Provide the (x, y) coordinate of the cell's center where the given text is located.  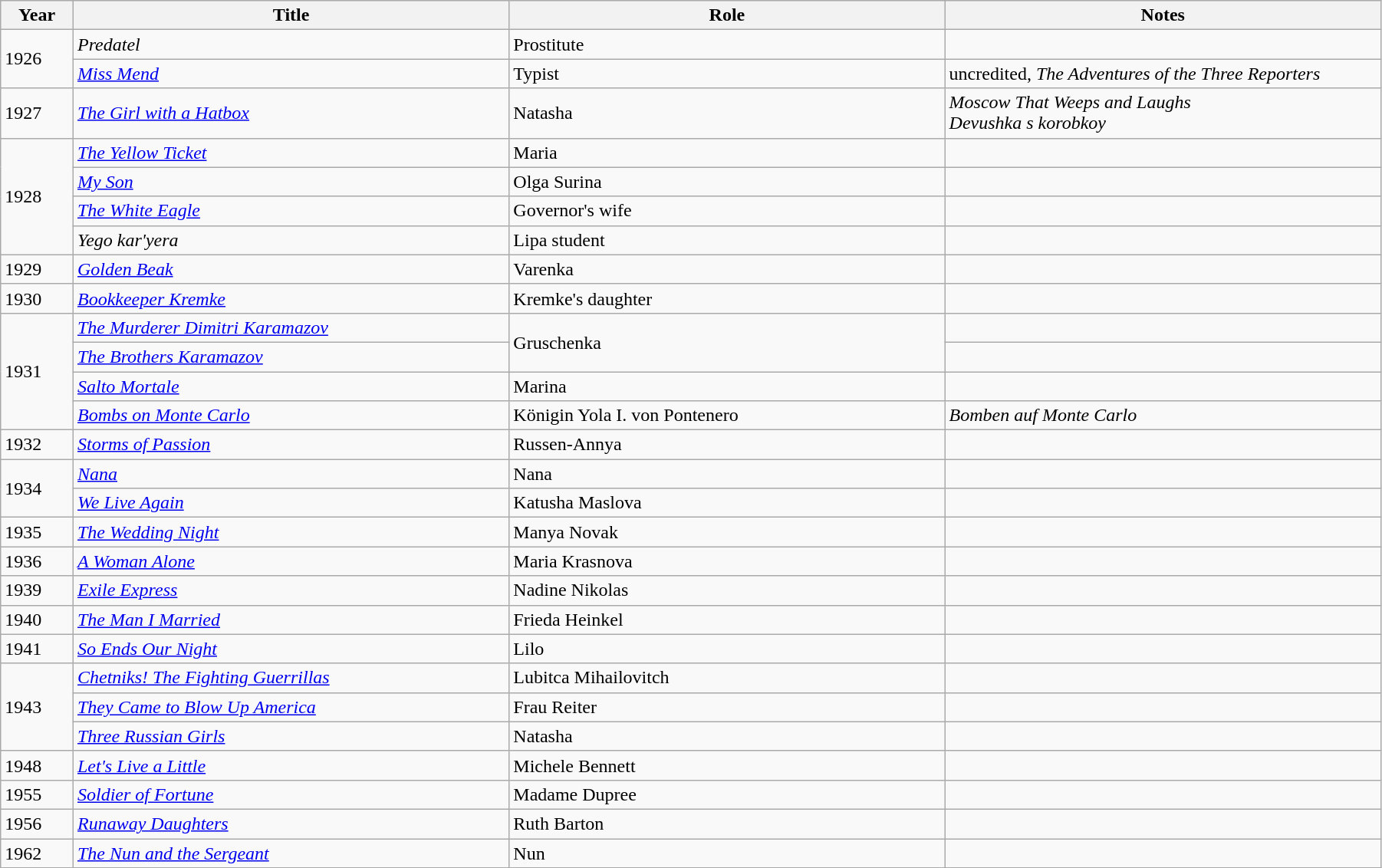
Nadine Nikolas (727, 590)
Salto Mortale (291, 386)
Yego kar'yera (291, 240)
1941 (37, 649)
Runaway Daughters (291, 824)
Olga Surina (727, 182)
Prostitute (727, 44)
Bomben auf Monte Carlo (1163, 416)
Katusha Maslova (727, 503)
Soldier of Fortune (291, 794)
The Man I Married (291, 620)
Role (727, 15)
They Came to Blow Up America (291, 707)
Maria Krasnova (727, 561)
Lubitca Mihailovitch (727, 678)
1926 (37, 59)
Predatel (291, 44)
Golden Beak (291, 269)
The Girl with a Hatbox (291, 113)
A Woman Alone (291, 561)
Bombs on Monte Carlo (291, 416)
Miss Mend (291, 74)
1930 (37, 298)
Chetniks! The Fighting Guerrillas (291, 678)
So Ends Our Night (291, 649)
The Nun and the Sergeant (291, 853)
1935 (37, 532)
1939 (37, 590)
Bookkeeper Kremke (291, 298)
Governor's wife (727, 211)
The Murderer Dimitri Karamazov (291, 327)
The Wedding Night (291, 532)
Russen-Annya (727, 445)
Madame Dupree (727, 794)
The Brothers Karamazov (291, 357)
The Yellow Ticket (291, 153)
Lilo (727, 649)
Varenka (727, 269)
Storms of Passion (291, 445)
1928 (37, 196)
Kremke's daughter (727, 298)
Frieda Heinkel (727, 620)
Typist (727, 74)
1943 (37, 707)
1962 (37, 853)
1940 (37, 620)
Let's Live a Little (291, 765)
Gruschenka (727, 342)
Three Russian Girls (291, 736)
Nun (727, 853)
1927 (37, 113)
Ruth Barton (727, 824)
Year (37, 15)
Frau Reiter (727, 707)
1948 (37, 765)
Königin Yola I. von Pontenero (727, 416)
1956 (37, 824)
1936 (37, 561)
1932 (37, 445)
The White Eagle (291, 211)
Notes (1163, 15)
We Live Again (291, 503)
Exile Express (291, 590)
Lipa student (727, 240)
1955 (37, 794)
Manya Novak (727, 532)
Title (291, 15)
Maria (727, 153)
1929 (37, 269)
1931 (37, 371)
Marina (727, 386)
Moscow That Weeps and LaughsDevushka s korobkoy (1163, 113)
1934 (37, 488)
Michele Bennett (727, 765)
uncredited, The Adventures of the Three Reporters (1163, 74)
My Son (291, 182)
